Detect which cell encompasses the target text, then output its [x, y] center coordinate. 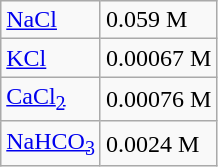
0.00067 M [158, 58]
NaHCO3 [51, 143]
0.059 M [158, 20]
NaCl [51, 20]
0.0024 M [158, 143]
CaCl2 [51, 99]
0.00076 M [158, 99]
KCl [51, 58]
